Extract the [x, y] coordinate from the center of the cell holding the provided text.  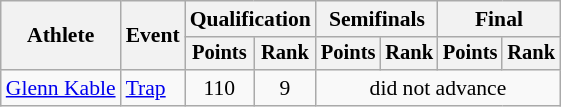
Athlete [61, 36]
Glenn Kable [61, 88]
Qualification [250, 19]
did not advance [438, 88]
110 [220, 88]
Semifinals [377, 19]
9 [285, 88]
Trap [153, 88]
Event [153, 36]
Final [499, 19]
